Scan for the cell matching the given text and deliver its (x, y) coordinate at center. 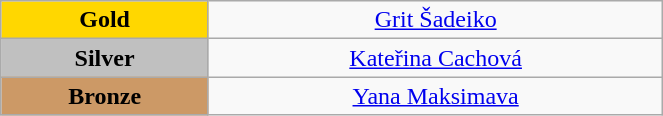
Gold (105, 20)
Silver (105, 58)
Yana Maksimava (435, 96)
Grit Šadeiko (435, 20)
Kateřina Cachová (435, 58)
Bronze (105, 96)
